Search for the cell housing the specified text and yield its (x, y) center coordinate. 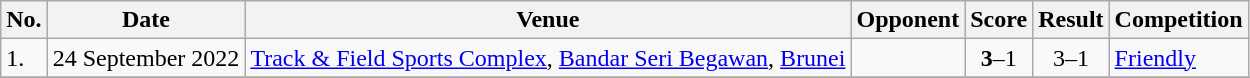
Venue (548, 20)
Competition (1178, 20)
Result (1071, 20)
No. (24, 20)
Score (999, 20)
Date (146, 20)
Friendly (1178, 58)
1. (24, 58)
24 September 2022 (146, 58)
Track & Field Sports Complex, Bandar Seri Begawan, Brunei (548, 58)
Opponent (908, 20)
